Pinpoint the cell where the given text exists, returning its (X, Y) midpoint coordinate. 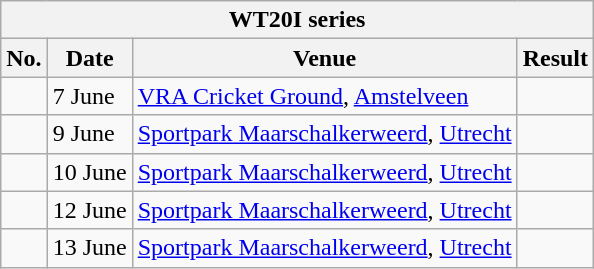
9 June (90, 134)
Date (90, 58)
7 June (90, 96)
WT20I series (298, 20)
13 June (90, 248)
VRA Cricket Ground, Amstelveen (324, 96)
Venue (324, 58)
Result (555, 58)
12 June (90, 210)
10 June (90, 172)
No. (24, 58)
